Scan for the cell matching the given text and deliver its [X, Y] coordinate at center. 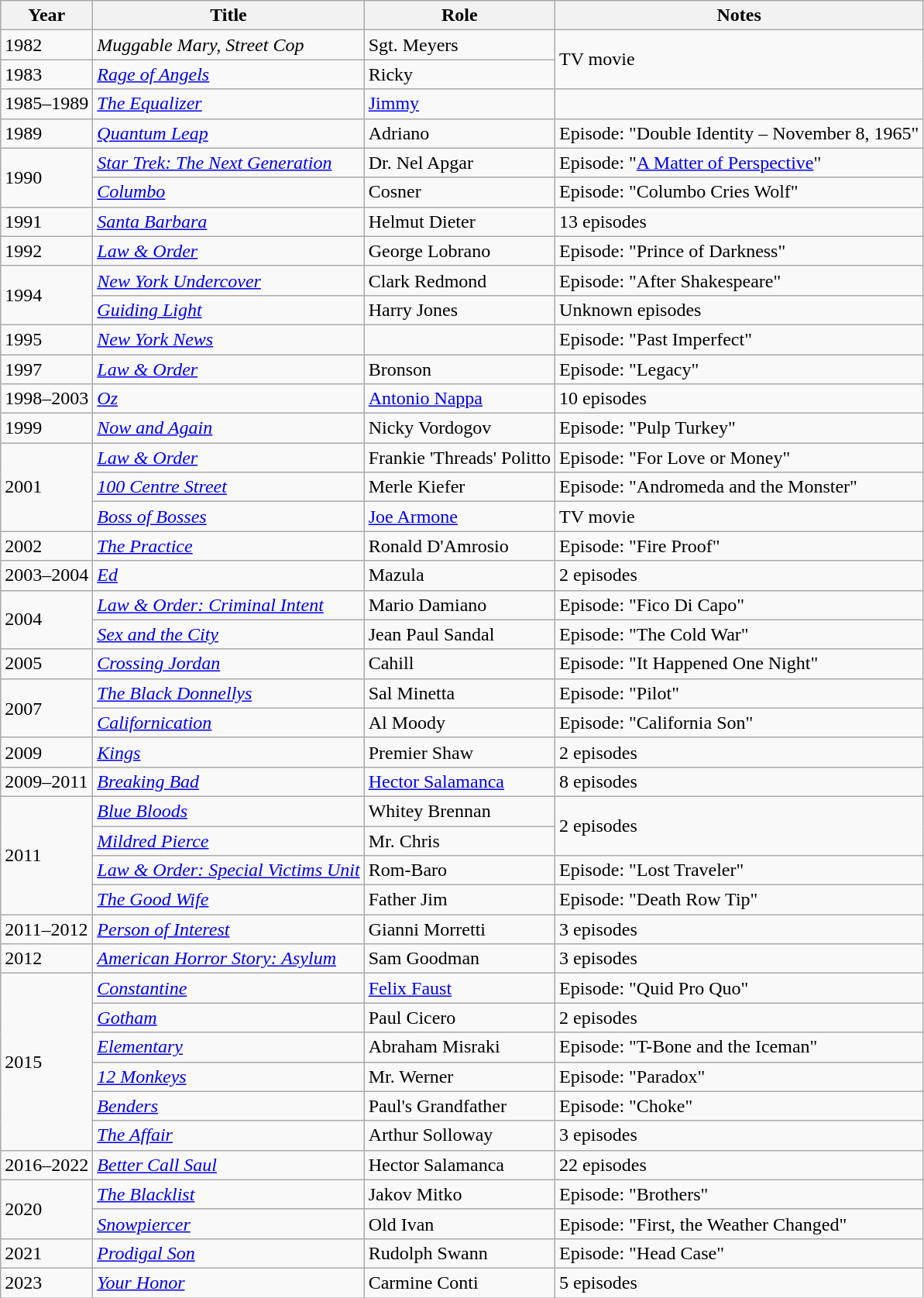
1994 [46, 295]
Al Moody [459, 723]
2012 [46, 959]
1991 [46, 221]
Rom-Baro [459, 870]
Clark Redmond [459, 280]
Felix Faust [459, 988]
Episode: "A Matter of Perspective" [739, 163]
1982 [46, 45]
Your Honor [228, 1283]
Antonio Nappa [459, 399]
2016–2022 [46, 1165]
Mr. Chris [459, 840]
1992 [46, 251]
Sal Minetta [459, 693]
Sam Goodman [459, 959]
Cahill [459, 664]
Crossing Jordan [228, 664]
2007 [46, 708]
The Affair [228, 1135]
Abraham Misraki [459, 1047]
Adriano [459, 133]
Old Ivan [459, 1224]
Sex and the City [228, 634]
Blue Bloods [228, 811]
Person of Interest [228, 929]
Rudolph Swann [459, 1253]
1983 [46, 74]
Episode: "Paradox" [739, 1077]
Snowpiercer [228, 1224]
Muggable Mary, Street Cop [228, 45]
Episode: "Past Imperfect" [739, 339]
Episode: "Columbo Cries Wolf" [739, 192]
Merle Kiefer [459, 487]
Ronald D'Amrosio [459, 546]
1998–2003 [46, 399]
10 episodes [739, 399]
Guiding Light [228, 310]
Kings [228, 752]
2002 [46, 546]
Whitey Brennan [459, 811]
Ed [228, 575]
Prodigal Son [228, 1253]
Benders [228, 1106]
Episode: "The Cold War" [739, 634]
Constantine [228, 988]
Gotham [228, 1018]
8 episodes [739, 781]
Dr. Nel Apgar [459, 163]
Episode: "Andromeda and the Monster" [739, 487]
Episode: "Double Identity – November 8, 1965" [739, 133]
Arthur Solloway [459, 1135]
Episode: "Death Row Tip" [739, 900]
100 Centre Street [228, 487]
Joe Armone [459, 517]
Episode: "Fire Proof" [739, 546]
Helmut Dieter [459, 221]
Boss of Bosses [228, 517]
Carmine Conti [459, 1283]
1990 [46, 177]
Episode: "Head Case" [739, 1253]
Episode: "California Son" [739, 723]
Star Trek: The Next Generation [228, 163]
12 Monkeys [228, 1077]
George Lobrano [459, 251]
Role [459, 15]
The Good Wife [228, 900]
The Practice [228, 546]
2009 [46, 752]
Mazula [459, 575]
The Black Donnellys [228, 693]
22 episodes [739, 1165]
Episode: "After Shakespeare" [739, 280]
Frankie 'Threads' Politto [459, 458]
Mr. Werner [459, 1077]
Episode: "Pilot" [739, 693]
American Horror Story: Asylum [228, 959]
1989 [46, 133]
2015 [46, 1062]
Breaking Bad [228, 781]
Episode: "T-Bone and the Iceman" [739, 1047]
Mario Damiano [459, 605]
Paul's Grandfather [459, 1106]
Episode: "For Love or Money" [739, 458]
The Equalizer [228, 104]
Santa Barbara [228, 221]
2001 [46, 487]
Title [228, 15]
Elementary [228, 1047]
Episode: "Legacy" [739, 369]
Ricky [459, 74]
2021 [46, 1253]
Better Call Saul [228, 1165]
Sgt. Meyers [459, 45]
2011–2012 [46, 929]
Oz [228, 399]
Now and Again [228, 428]
2023 [46, 1283]
Californication [228, 723]
Episode: "First, the Weather Changed" [739, 1224]
Episode: "It Happened One Night" [739, 664]
Mildred Pierce [228, 840]
Paul Cicero [459, 1018]
New York News [228, 339]
1995 [46, 339]
Gianni Morretti [459, 929]
Premier Shaw [459, 752]
Father Jim [459, 900]
2009–2011 [46, 781]
Quantum Leap [228, 133]
5 episodes [739, 1283]
Episode: "Fico Di Capo" [739, 605]
2011 [46, 855]
2020 [46, 1209]
Episode: "Lost Traveler" [739, 870]
1999 [46, 428]
Episode: "Choke" [739, 1106]
Cosner [459, 192]
New York Undercover [228, 280]
Year [46, 15]
Rage of Angels [228, 74]
Unknown episodes [739, 310]
Columbo [228, 192]
Harry Jones [459, 310]
Episode: "Prince of Darkness" [739, 251]
Episode: "Pulp Turkey" [739, 428]
2005 [46, 664]
Law & Order: Criminal Intent [228, 605]
Nicky Vordogov [459, 428]
Bronson [459, 369]
Jean Paul Sandal [459, 634]
The Blacklist [228, 1194]
Jimmy [459, 104]
Jakov Mitko [459, 1194]
1985–1989 [46, 104]
13 episodes [739, 221]
Episode: "Quid Pro Quo" [739, 988]
2003–2004 [46, 575]
2004 [46, 620]
Episode: "Brothers" [739, 1194]
1997 [46, 369]
Law & Order: Special Victims Unit [228, 870]
Notes [739, 15]
